Provide the (X, Y) coordinate of the cell's center where the given text is located.  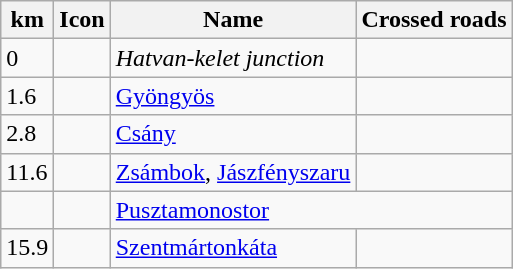
0 (28, 58)
Hatvan-kelet junction (233, 58)
Icon (82, 20)
Pusztamonostor (311, 210)
km (28, 20)
Gyöngyös (233, 96)
15.9 (28, 248)
Crossed roads (434, 20)
Name (233, 20)
Szentmártonkáta (233, 248)
Zsámbok, Jászfényszaru (233, 172)
11.6 (28, 172)
1.6 (28, 96)
2.8 (28, 134)
Csány (233, 134)
